From the cell containing the given text, extract its center point as [X, Y] coordinate. 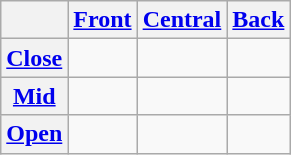
Front [102, 20]
Central [182, 20]
Close [34, 58]
Back [258, 20]
Open [34, 134]
Mid [34, 96]
